Pinpoint the cell where the given text exists, returning its (X, Y) midpoint coordinate. 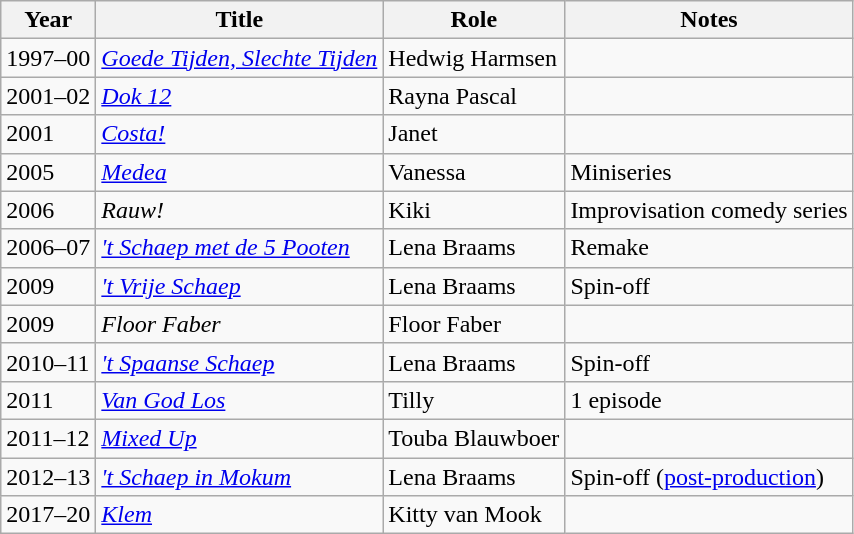
Costa! (240, 134)
Van God Los (240, 400)
Miniseries (709, 172)
't Spaanse Schaep (240, 362)
't Schaep met de 5 Pooten (240, 248)
2011–12 (48, 438)
1 episode (709, 400)
Medea (240, 172)
Role (474, 20)
Spin-off (post-production) (709, 477)
Janet (474, 134)
Rauw! (240, 210)
2012–13 (48, 477)
Rayna Pascal (474, 96)
Tilly (474, 400)
't Schaep in Mokum (240, 477)
Hedwig Harmsen (474, 58)
Improvisation comedy series (709, 210)
Touba Blauwboer (474, 438)
Klem (240, 515)
1997–00 (48, 58)
2001–02 (48, 96)
Remake (709, 248)
2017–20 (48, 515)
2006–07 (48, 248)
Notes (709, 20)
Vanessa (474, 172)
2005 (48, 172)
Year (48, 20)
Dok 12 (240, 96)
Title (240, 20)
2011 (48, 400)
Mixed Up (240, 438)
2001 (48, 134)
2006 (48, 210)
't Vrije Schaep (240, 286)
Kiki (474, 210)
Goede Tijden, Slechte Tijden (240, 58)
2010–11 (48, 362)
Kitty van Mook (474, 515)
